Identify which cell holds the provided text, then report its (x, y) central coordinate. 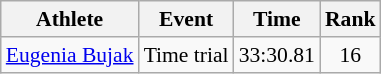
Time trial (186, 55)
Rank (350, 19)
Time (277, 19)
Athlete (70, 19)
33:30.81 (277, 55)
Event (186, 19)
16 (350, 55)
Eugenia Bujak (70, 55)
